Return the (x, y) coordinate for the center point of the cell that contains the specified text.  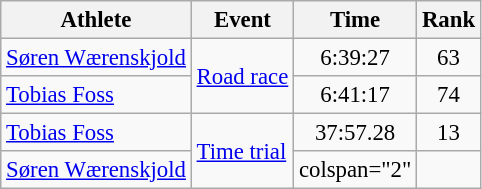
Athlete (96, 20)
6:41:17 (356, 95)
Time trial (242, 152)
13 (449, 133)
6:39:27 (356, 58)
Event (242, 20)
74 (449, 95)
Rank (449, 20)
Road race (242, 76)
colspan="2" (356, 170)
Time (356, 20)
63 (449, 58)
37:57.28 (356, 133)
